Determine the [x, y] coordinate at the center of the cell enclosing the given text.  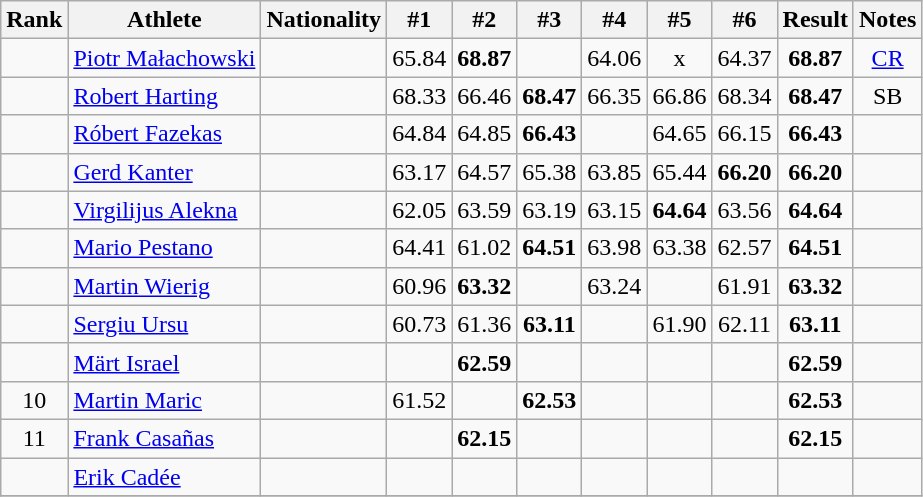
61.02 [484, 248]
#2 [484, 20]
64.65 [680, 134]
CR [887, 58]
Märt Israel [164, 362]
63.24 [614, 286]
64.57 [484, 172]
63.15 [614, 210]
63.17 [420, 172]
Virgilijus Alekna [164, 210]
Frank Casañas [164, 438]
68.34 [744, 96]
64.85 [484, 134]
68.33 [420, 96]
63.59 [484, 210]
11 [34, 438]
65.38 [550, 172]
64.41 [420, 248]
Notes [887, 20]
63.98 [614, 248]
62.11 [744, 324]
64.06 [614, 58]
61.90 [680, 324]
61.52 [420, 400]
x [680, 58]
#3 [550, 20]
Mario Pestano [164, 248]
Robert Harting [164, 96]
61.91 [744, 286]
62.57 [744, 248]
Nationality [324, 20]
Athlete [164, 20]
64.84 [420, 134]
Róbert Fazekas [164, 134]
#6 [744, 20]
Piotr Małachowski [164, 58]
64.37 [744, 58]
65.44 [680, 172]
SB [887, 96]
66.15 [744, 134]
62.05 [420, 210]
61.36 [484, 324]
#4 [614, 20]
66.35 [614, 96]
63.85 [614, 172]
66.86 [680, 96]
66.46 [484, 96]
65.84 [420, 58]
Erik Cadée [164, 477]
Rank [34, 20]
60.96 [420, 286]
Result [815, 20]
10 [34, 400]
#5 [680, 20]
63.19 [550, 210]
Martin Maric [164, 400]
60.73 [420, 324]
Gerd Kanter [164, 172]
Martin Wierig [164, 286]
63.38 [680, 248]
Sergiu Ursu [164, 324]
#1 [420, 20]
63.56 [744, 210]
